For the text-containing cell, return its midpoint in [X, Y] coordinate format. 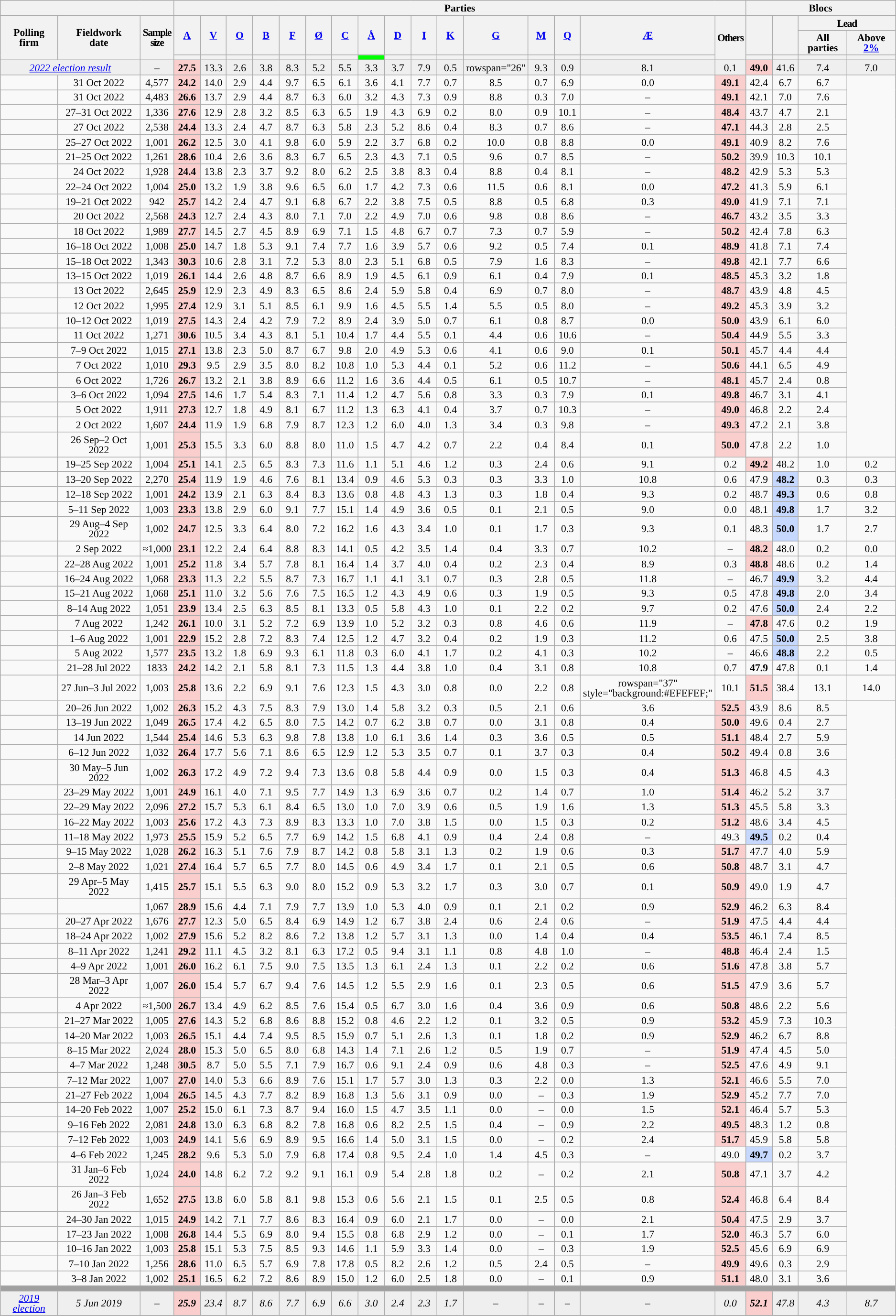
15.7 [213, 807]
rowspan="37" style="background:#EFEFEF;" [648, 688]
41.9 [759, 202]
23.5 [187, 653]
27 Oct 2022 [98, 127]
9–15 May 2022 [98, 852]
2,538 [157, 127]
12 Oct 2022 [98, 306]
26 Sep–2 Oct 2022 [98, 445]
11.4 [345, 395]
26.8 [187, 1234]
44.9 [759, 336]
22–28 Aug 2022 [98, 564]
1,049 [157, 723]
52.0 [730, 1234]
16–18 Oct 2022 [98, 246]
V [213, 35]
1833 [157, 668]
1,010 [157, 365]
26.4 [187, 752]
31 Jan–6 Feb 2022 [98, 1174]
1,415 [157, 886]
5 Oct 2022 [98, 410]
11.3 [213, 578]
26 Jan–3 Feb 2022 [98, 1199]
10.7 [568, 380]
12.2 [213, 549]
Others [730, 37]
27.0 [187, 1080]
F [292, 35]
Parties [460, 8]
Blocs [821, 8]
53.5 [730, 936]
A [187, 35]
11.6 [345, 465]
1,005 [157, 1020]
Ø [318, 35]
24 Oct 2022 [98, 172]
1,032 [157, 752]
1,995 [157, 306]
23.4 [213, 1303]
24.0 [187, 1174]
47.4 [759, 1050]
9–16 Feb 2022 [98, 1124]
24.3 [187, 216]
41.3 [759, 186]
13.7 [213, 98]
1,242 [157, 623]
2,645 [157, 291]
40.9 [759, 141]
24.7 [187, 529]
M [541, 35]
18–24 Apr 2022 [98, 936]
45.6 [759, 1249]
51.2 [730, 822]
6 Oct 2022 [98, 380]
O [240, 35]
12–18 Sep 2022 [98, 494]
4 Apr 2022 [98, 1006]
44.1 [759, 365]
1,973 [157, 837]
44.3 [759, 127]
30.3 [187, 261]
2,270 [157, 479]
17–23 Jan 2022 [98, 1234]
25.5 [187, 837]
14.8 [213, 1174]
11 Oct 2022 [98, 336]
28.0 [187, 1050]
19–21 Oct 2022 [98, 202]
21–27 Mar 2022 [98, 1020]
15–21 Aug 2022 [98, 594]
19–25 Sep 2022 [98, 465]
1,607 [157, 424]
45.5 [759, 807]
11.1 [213, 951]
13–20 Sep 2022 [98, 479]
28.9 [187, 906]
3–8 Jan 2022 [98, 1278]
13–15 Oct 2022 [98, 275]
16–24 Aug 2022 [98, 578]
2022 election result [70, 68]
≈1,000 [157, 549]
25.6 [187, 822]
24.8 [187, 1124]
Lead [847, 23]
46.3 [759, 1234]
27.3 [187, 410]
11–18 May 2022 [98, 837]
2,568 [157, 216]
Above 2% [872, 43]
5 Jun 2019 [98, 1303]
23.1 [187, 549]
4–9 Apr 2022 [98, 966]
21–25 Oct 2022 [98, 157]
39.9 [759, 157]
14 Jun 2022 [98, 737]
27.9 [187, 936]
C [345, 35]
1,911 [157, 410]
42.9 [759, 172]
7–10 Jan 2022 [98, 1264]
Samplesize [157, 37]
1,256 [157, 1264]
5–11 Sep 2022 [98, 509]
13 Oct 2022 [98, 291]
29.2 [187, 951]
16.0 [345, 1110]
1,261 [157, 157]
30.6 [187, 336]
15–18 Oct 2022 [98, 261]
1,577 [157, 653]
1,544 [157, 737]
1,021 [157, 866]
Pollingfirm [29, 37]
Fieldworkdate [98, 37]
27.1 [187, 350]
13–19 Jun 2022 [98, 723]
50.9 [730, 886]
1,248 [157, 1065]
50.6 [730, 365]
27–31 Oct 2022 [98, 112]
4–7 Mar 2022 [98, 1065]
10–16 Jan 2022 [98, 1249]
43.2 [759, 216]
4,577 [157, 82]
26.6 [187, 98]
30 May–5 Jun 2022 [98, 772]
2019 election [29, 1303]
4,483 [157, 98]
51.6 [730, 966]
4–6 Feb 2022 [98, 1154]
28 Mar–3 Apr 2022 [98, 986]
17.8 [345, 1264]
13.1 [823, 688]
B [266, 35]
D [398, 35]
14–20 Feb 2022 [98, 1110]
2,081 [157, 1124]
20–27 Apr 2022 [98, 921]
7 Oct 2022 [98, 365]
30.5 [187, 1065]
14.7 [213, 246]
5 Aug 2022 [98, 653]
50.1 [730, 350]
1,271 [157, 336]
22–29 May 2022 [98, 807]
1,343 [157, 261]
1,928 [157, 172]
Æ [648, 35]
49.4 [759, 752]
23–29 May 2022 [98, 792]
38.4 [786, 688]
1,652 [157, 1199]
1,051 [157, 608]
25.3 [187, 445]
1,989 [157, 231]
28.2 [187, 1154]
22–24 Oct 2022 [98, 186]
53.2 [730, 1020]
1,067 [157, 906]
3–6 Oct 2022 [98, 395]
I [424, 35]
22.9 [187, 638]
41.6 [786, 68]
8–11 Apr 2022 [98, 951]
16–22 May 2022 [98, 822]
52.4 [730, 1199]
9.9 [345, 306]
48.9 [730, 246]
Q [568, 35]
rowspan="26" [496, 68]
2,024 [157, 1050]
16.3 [213, 852]
G [496, 35]
1,094 [157, 395]
10.5 [213, 336]
942 [157, 202]
8–15 Mar 2022 [98, 1050]
2 Sep 2022 [98, 549]
14–20 Mar 2022 [98, 1035]
8–14 Aug 2022 [98, 608]
1–6 Aug 2022 [98, 638]
10–12 Oct 2022 [98, 320]
6–12 Jun 2022 [98, 752]
47.7 [759, 852]
23.9 [187, 608]
21–28 Jul 2022 [98, 668]
≈1,500 [157, 1006]
46.1 [759, 936]
48.5 [730, 275]
1,028 [157, 852]
1,726 [157, 380]
7 Aug 2022 [98, 623]
51.4 [730, 792]
49.7 [759, 1154]
1,676 [157, 921]
13.5 [345, 966]
25–27 Oct 2022 [98, 141]
18 Oct 2022 [98, 231]
Å [372, 35]
29.3 [187, 365]
2,096 [157, 807]
2–8 May 2022 [98, 866]
21–27 Feb 2022 [98, 1095]
1,336 [157, 112]
16.6 [345, 1140]
K [450, 35]
1,241 [157, 951]
1,245 [157, 1154]
17.7 [213, 752]
20–26 Jun 2022 [98, 707]
All parties [823, 43]
27 Jun–3 Jul 2022 [98, 688]
45.2 [759, 1095]
2 Oct 2022 [98, 424]
41.8 [759, 246]
7–12 Feb 2022 [98, 1140]
7–9 Oct 2022 [98, 350]
27.2 [187, 807]
1,024 [157, 1174]
29 Aug–4 Sep 2022 [98, 529]
29 Apr–5 May 2022 [98, 886]
24–30 Jan 2022 [98, 1219]
7–12 Mar 2022 [98, 1080]
43.7 [759, 112]
20 Oct 2022 [98, 216]
